Detect which cell encompasses the target text, then output its (X, Y) center coordinate. 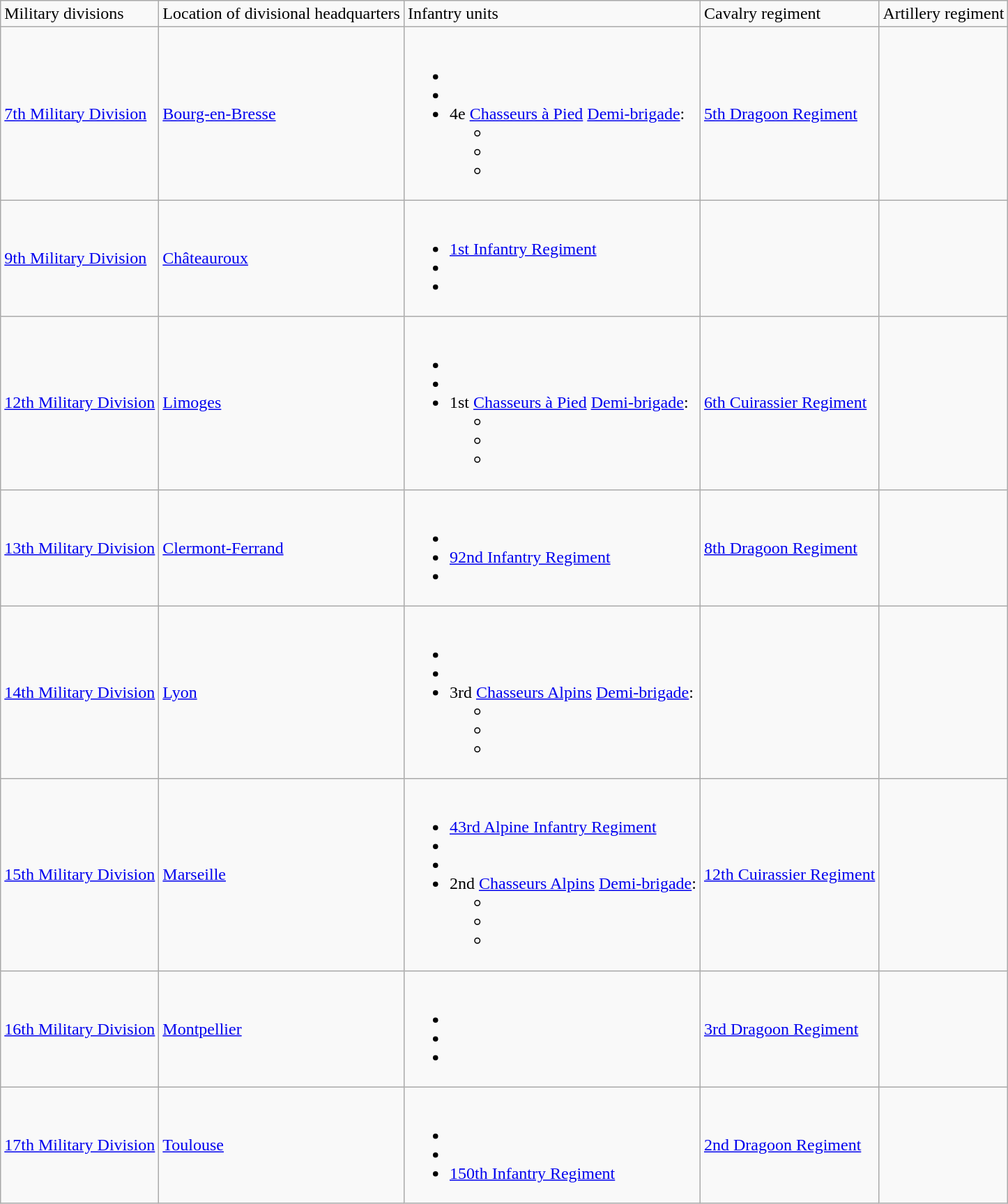
2nd Dragoon Regiment (789, 1145)
7th Military Division (79, 114)
4e Chasseurs à Pied Demi-brigade: (552, 114)
16th Military Division (79, 1029)
Cavalry regiment (789, 14)
Clermont-Ferrand (282, 548)
17th Military Division (79, 1145)
Montpellier (282, 1029)
1st Chasseurs à Pied Demi-brigade: (552, 403)
Limoges (282, 403)
9th Military Division (79, 258)
5th Dragoon Regiment (789, 114)
43rd Alpine Infantry Regiment2nd Chasseurs Alpins Demi-brigade: (552, 874)
Châteauroux (282, 258)
Toulouse (282, 1145)
6th Cuirassier Regiment (789, 403)
3rd Chasseurs Alpins Demi-brigade: (552, 692)
150th Infantry Regiment (552, 1145)
12th Military Division (79, 403)
92nd Infantry Regiment (552, 548)
13th Military Division (79, 548)
Bourg-en-Bresse (282, 114)
Infantry units (552, 14)
14th Military Division (79, 692)
15th Military Division (79, 874)
Marseille (282, 874)
1st Infantry Regiment (552, 258)
12th Cuirassier Regiment (789, 874)
Lyon (282, 692)
8th Dragoon Regiment (789, 548)
Artillery regiment (944, 14)
Location of divisional headquarters (282, 14)
3rd Dragoon Regiment (789, 1029)
Military divisions (79, 14)
